Find where the given text appears and provide that cell's center as [x, y] coordinate. 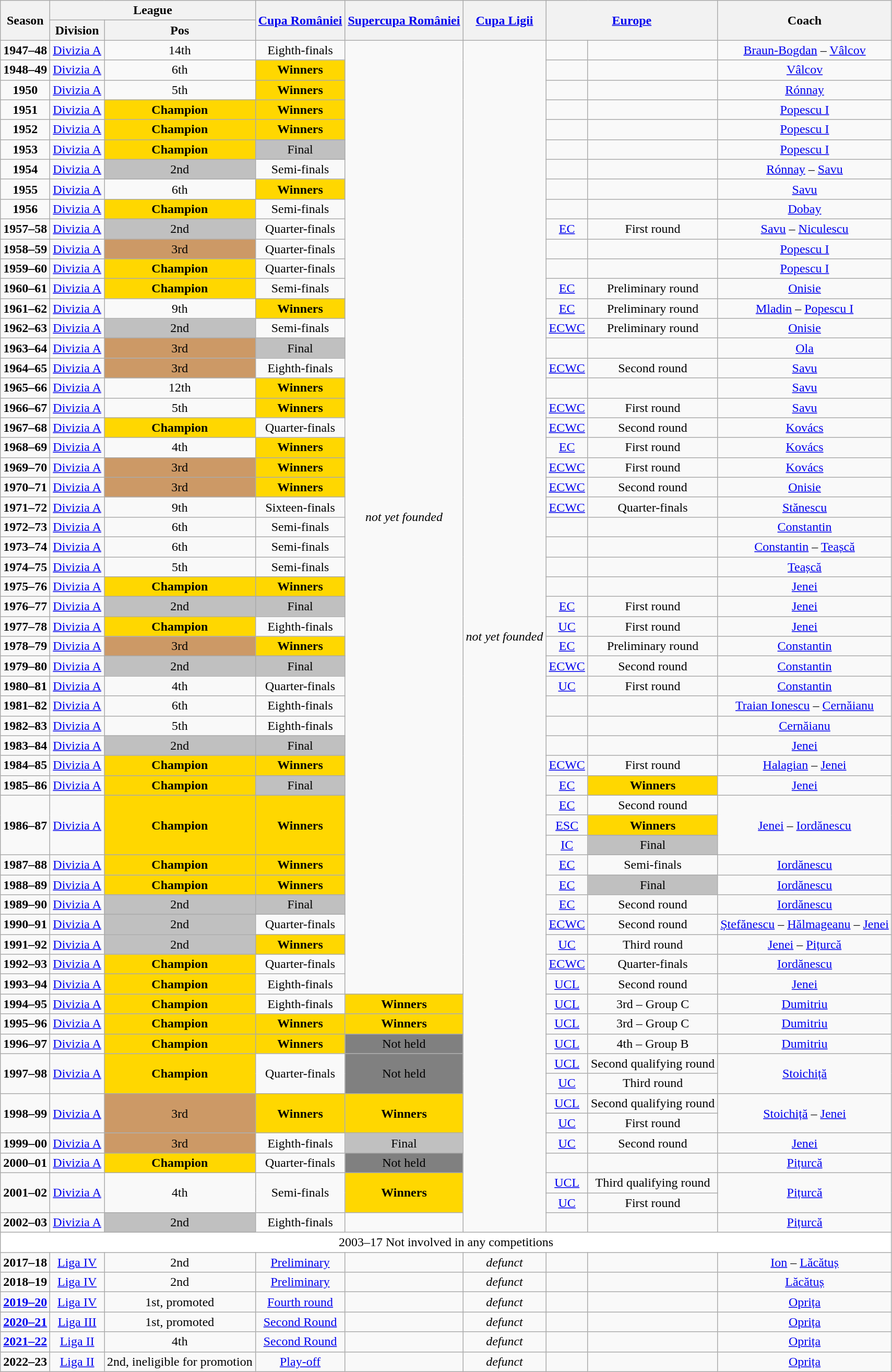
Dobay [805, 209]
2017–18 [25, 1262]
1968–69 [25, 447]
1984–85 [25, 765]
1963–64 [25, 348]
1960–61 [25, 289]
Teașcă [805, 566]
Savu – Niculescu [805, 229]
1998–99 [25, 1113]
1955 [25, 189]
14th [180, 50]
1962–63 [25, 328]
1950 [25, 90]
1956 [25, 209]
1954 [25, 169]
Ion – Lăcătuș [805, 1262]
Rónnay [805, 90]
1970–71 [25, 487]
Ștefănescu – Hălmageanu – Jenei [805, 925]
1974–75 [25, 566]
2003–17 Not involved in any competitions [446, 1243]
Cupa Ligii [504, 20]
Constantin – Teașcă [805, 547]
1952 [25, 129]
1969–70 [25, 467]
Play-off [300, 1362]
1987–88 [25, 865]
1959–60 [25, 269]
1972–73 [25, 527]
Sixteen-finals [300, 507]
1999–00 [25, 1143]
1993–94 [25, 984]
Lăcătuș [805, 1282]
1983–84 [25, 746]
2nd, ineligible for promotion [180, 1362]
Liga III [77, 1322]
1953 [25, 149]
1967–68 [25, 428]
1958–59 [25, 249]
4th – Group B [652, 1044]
Jenei – Pițurcă [805, 944]
Cernăianu [805, 726]
Rónnay – Savu [805, 169]
Third qualifying round [652, 1182]
1964–65 [25, 368]
Halagian – Jenei [805, 765]
1981–82 [25, 706]
Supercupa României [404, 20]
2001–02 [25, 1192]
Stănescu [805, 507]
2018–19 [25, 1282]
1990–91 [25, 925]
Traian Ionescu – Cernăianu [805, 706]
1980–81 [25, 686]
2019–20 [25, 1302]
1948–49 [25, 70]
1992–93 [25, 964]
12th [180, 388]
Fourth round [300, 1302]
2021–22 [25, 1342]
IC [567, 845]
1976–77 [25, 607]
Season [25, 20]
1985–86 [25, 785]
Ola [805, 348]
1986–87 [25, 825]
1951 [25, 110]
1961–62 [25, 309]
1975–76 [25, 587]
1995–96 [25, 1024]
1997–98 [25, 1073]
1978–79 [25, 646]
Cupa României [300, 20]
1966–67 [25, 408]
Division [77, 30]
Pos [180, 30]
Stoichiță [805, 1073]
Stoichiță – Jenei [805, 1113]
Europe [632, 20]
2022–23 [25, 1362]
1979–80 [25, 666]
1957–58 [25, 229]
1973–74 [25, 547]
ESC [567, 825]
1988–89 [25, 885]
1982–83 [25, 726]
2000–01 [25, 1163]
Coach [805, 20]
1947–48 [25, 50]
1971–72 [25, 507]
1996–97 [25, 1044]
2002–03 [25, 1223]
Mladin – Popescu I [805, 309]
1994–95 [25, 1004]
2020–21 [25, 1322]
1977–78 [25, 626]
1989–90 [25, 905]
League [152, 10]
1991–92 [25, 944]
Vâlcov [805, 70]
Jenei – Iordănescu [805, 825]
1965–66 [25, 388]
Braun-Bogdan – Vâlcov [805, 50]
